Extract the [X, Y] coordinate from the center of the cell holding the provided text.  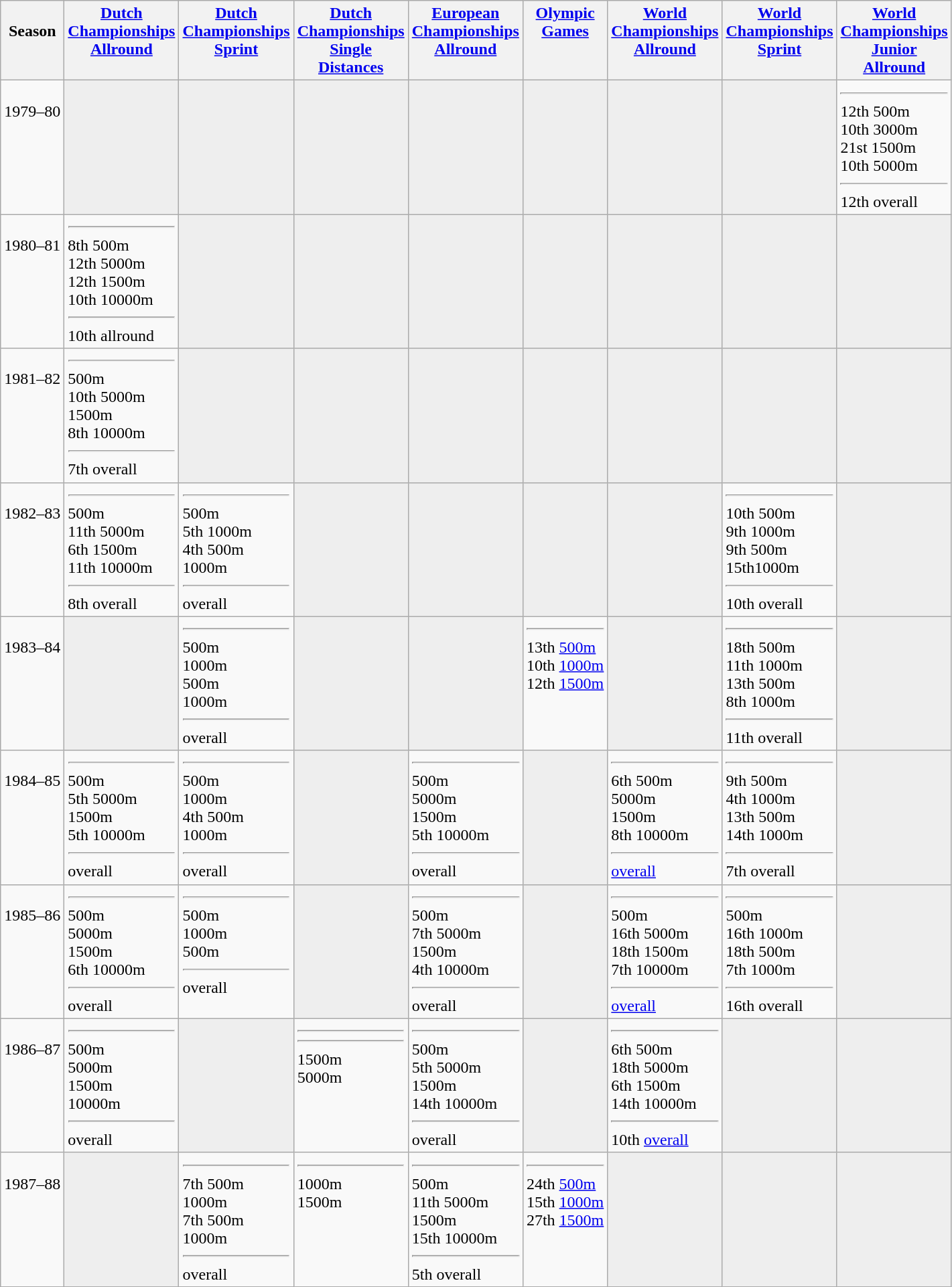
500m 11th 5000m 1500m 15th 10000m 5th overall [465, 1219]
World Championships Allround [665, 40]
1981–82 [32, 415]
500m 1000m 4th 500m 1000m overall [236, 817]
6th 500m 5000m 1500m 8th 10000m overall [665, 817]
500m 5th 1000m 4th 500m 1000m overall [236, 549]
World Championships Sprint [780, 40]
13th 500m 10th 1000m 12th 1500m [565, 683]
18th 500m 11th 1000m 13th 500m 8th 1000m 11th overall [780, 683]
1987–88 [32, 1219]
1984–85 [32, 817]
Olympic Games [565, 40]
Season [32, 40]
1983–84 [32, 683]
24th 500m 15th 1000m 27th 1500m [565, 1219]
1500m 5000m [351, 1085]
6th 500m 18th 5000m 6th 1500m 14th 10000m 10th overall [665, 1085]
1982–83 [32, 549]
8th 500m 12th 5000m 12th 1500m 10th 10000m 10th allround [122, 281]
500m 16th 1000m 18th 500m 7th 1000m 16th overall [780, 951]
Dutch Championships Sprint [236, 40]
500m 5th 5000m 1500m 14th 10000m overall [465, 1085]
1985–86 [32, 951]
1980–81 [32, 281]
500m 16th 5000m 18th 1500m 7th 10000m overall [665, 951]
12th 500m 10th 3000m 21st 1500m 10th 5000m 12th overall [894, 147]
500m 5000m 1500m 10000m overall [122, 1085]
1000m 1500m [351, 1219]
9th 500m 4th 1000m 13th 500m 14th 1000m 7th overall [780, 817]
World Championships Junior Allround [894, 40]
500m 1000m 500m overall [236, 951]
500m 7th 5000m 1500m 4th 10000m overall [465, 951]
1979–80 [32, 147]
500m 11th 5000m 6th 1500m 11th 10000m 8th overall [122, 549]
500m 10th 5000m 1500m 8th 10000m 7th overall [122, 415]
Dutch Championships Single Distances [351, 40]
500m 5000m 1500m 5th 10000m overall [465, 817]
7th 500m 1000m 7th 500m 1000m overall [236, 1219]
10th 500m 9th 1000m 9th 500m 15th1000m 10th overall [780, 549]
500m 5000m 1500m 6th 10000m overall [122, 951]
500m 1000m 500m 1000m overall [236, 683]
Dutch Championships Allround [122, 40]
1986–87 [32, 1085]
European Championships Allround [465, 40]
500m 5th 5000m 1500m 5th 10000m overall [122, 817]
